Determine the (X, Y) coordinate at the center of the cell enclosing the given text.  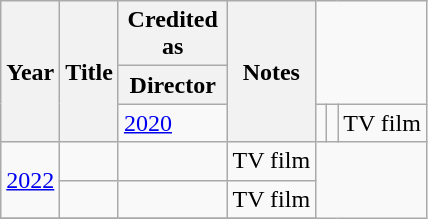
2022 (30, 180)
Credited as (172, 34)
Title (90, 72)
2020 (172, 123)
Director (172, 85)
Year (30, 72)
Notes (272, 72)
